From the cell containing the given text, extract its center point as [x, y] coordinate. 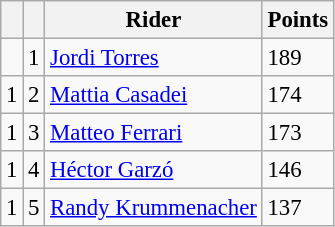
Jordi Torres [154, 58]
4 [34, 170]
173 [298, 133]
174 [298, 95]
5 [34, 208]
146 [298, 170]
Héctor Garzó [154, 170]
Matteo Ferrari [154, 133]
137 [298, 208]
Randy Krummenacher [154, 208]
Mattia Casadei [154, 95]
Rider [154, 20]
Points [298, 20]
189 [298, 58]
3 [34, 133]
2 [34, 95]
